Return the [X, Y] coordinate for the center point of the cell that contains the specified text.  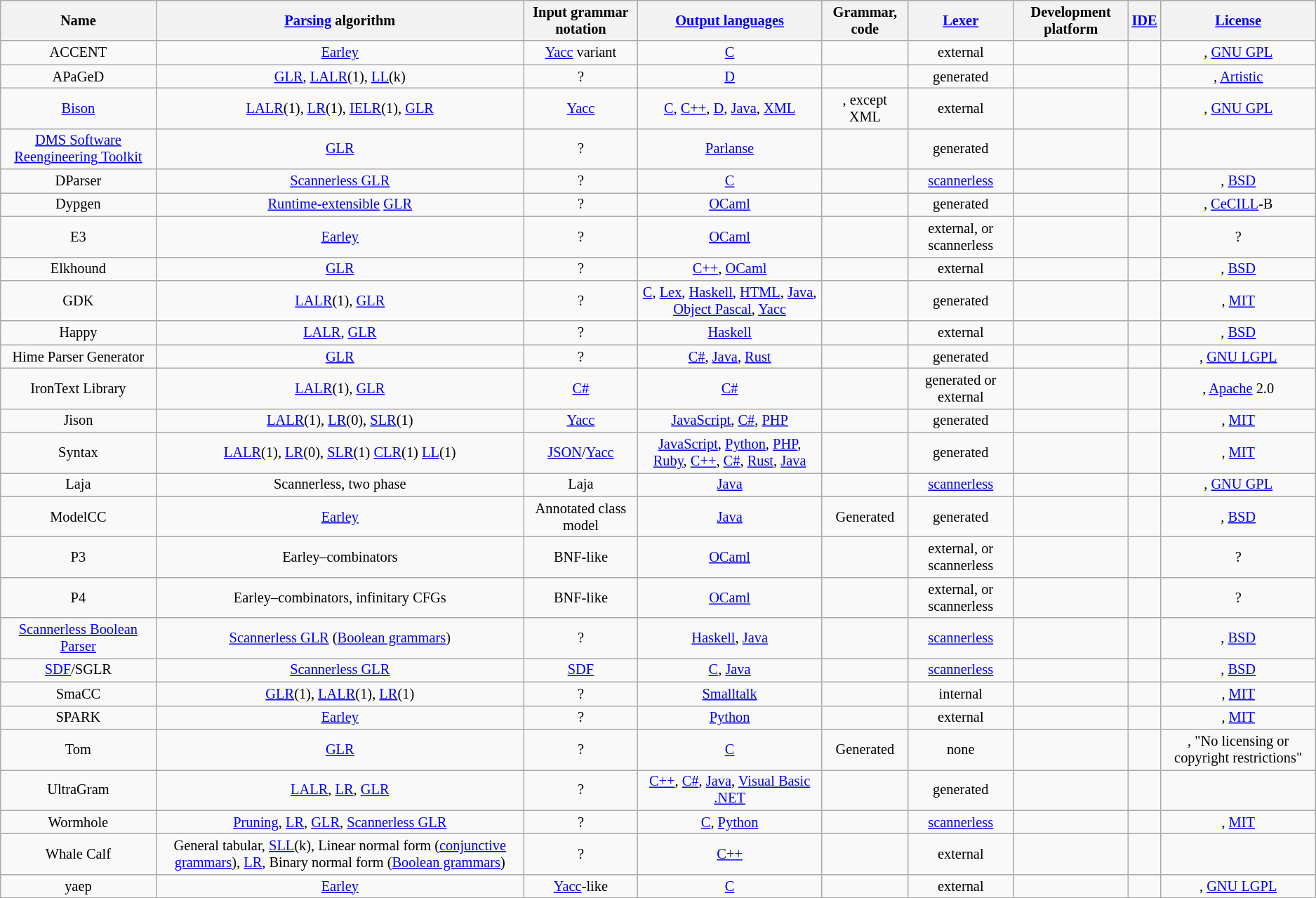
Dypgen [79, 204]
General tabular, SLL(k), Linear normal form (conjunctive grammars), LR, Binary normal form (Boolean grammars) [340, 854]
C++, C#, Java, Visual Basic .NET [730, 790]
Grammar, code [865, 20]
Yacc-like [581, 886]
none [961, 749]
C, Lex, Haskell, HTML, Java, Object Pascal, Yacc [730, 301]
Smalltalk [730, 694]
LALR(1), LR(1), IELR(1), GLR [340, 108]
Earley–combinators [340, 557]
JSON/Yacc [581, 453]
E3 [79, 237]
Input grammar notation [581, 20]
Bison [79, 108]
Parlanse [730, 149]
D [730, 77]
Tom [79, 749]
C, Python [730, 822]
LALR(1), LR(0), SLR(1) CLR(1) LL(1) [340, 453]
Earley–combinators, infinitary CFGs [340, 597]
Scannerless, two phase [340, 484]
Happy [79, 333]
Wormhole [79, 822]
P4 [79, 597]
SDF [581, 670]
SPARK [79, 718]
C, C++, D, Java, XML [730, 108]
GDK [79, 301]
C++, OCaml [730, 269]
Python [730, 718]
Syntax [79, 453]
, CeCILL-B [1238, 204]
ACCENT [79, 53]
Lexer [961, 20]
P3 [79, 557]
JavaScript, C#, PHP [730, 421]
IronText Library [79, 388]
UltraGram [79, 790]
, Apache 2.0 [1238, 388]
Runtime-extensible GLR [340, 204]
Elkhound [79, 269]
Scannerless Boolean Parser [79, 638]
, Artistic [1238, 77]
Hime Parser Generator [79, 357]
Haskell [730, 333]
C++ [730, 854]
Annotated class model [581, 517]
LALR, LR, GLR [340, 790]
, except XML [865, 108]
internal [961, 694]
Scannerless GLR (Boolean grammars) [340, 638]
Whale Calf [79, 854]
Parsing algorithm [340, 20]
, "No licensing or copyright restrictions" [1238, 749]
Development platform [1071, 20]
Pruning, LR, GLR, Scannerless GLR [340, 822]
Output languages [730, 20]
ModelCC [79, 517]
C, Java [730, 670]
GLR, LALR(1), LL(k) [340, 77]
License [1238, 20]
Haskell, Java [730, 638]
LALR, GLR [340, 333]
DMS Software Reengineering Toolkit [79, 149]
Jison [79, 421]
JavaScript, Python, PHP, Ruby, C++, C#, Rust, Java [730, 453]
DParser [79, 181]
SmaCC [79, 694]
APaGeD [79, 77]
C#, Java, Rust [730, 357]
Name [79, 20]
SDF/SGLR [79, 670]
IDE [1145, 20]
LALR(1), LR(0), SLR(1) [340, 421]
GLR(1), LALR(1), LR(1) [340, 694]
generated or external [961, 388]
yaep [79, 886]
Yacc variant [581, 53]
